Output the (X, Y) coordinate of the center of the cell containing the given text.  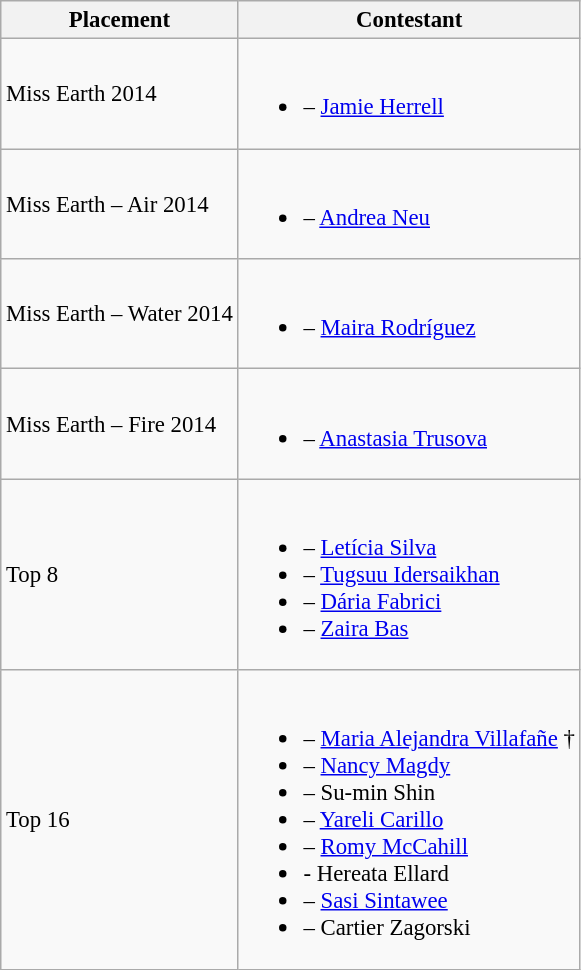
– Letícia Silva – Tugsuu Idersaikhan – Dária Fabrici – Zaira Bas (409, 574)
Top 8 (120, 574)
Miss Earth – Fire 2014 (120, 424)
Miss Earth – Water 2014 (120, 314)
– Anastasia Trusova (409, 424)
– Maria Alejandra Villafañe † – Nancy Magdy – Su-min Shin – Yareli Carillo – Romy McCahill - Hereata Ellard – Sasi Sintawee – Cartier Zagorski (409, 820)
– Jamie Herrell (409, 94)
– Andrea Neu (409, 204)
– Maira Rodríguez (409, 314)
Placement (120, 20)
Miss Earth 2014 (120, 94)
Contestant (409, 20)
Top 16 (120, 820)
Miss Earth – Air 2014 (120, 204)
